Pinpoint the cell where the given text exists, returning its [x, y] midpoint coordinate. 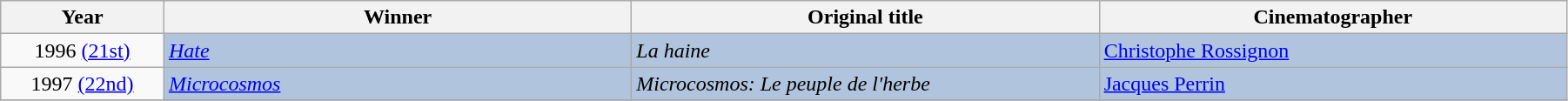
Winner [397, 17]
Hate [397, 50]
Microcosmos: Le peuple de l'herbe [865, 84]
Year [83, 17]
Cinematographer [1333, 17]
1996 (21st) [83, 50]
Original title [865, 17]
Christophe Rossignon [1333, 50]
Jacques Perrin [1333, 84]
1997 (22nd) [83, 84]
Microcosmos [397, 84]
La haine [865, 50]
